Scan for the cell matching the given text and deliver its [X, Y] coordinate at center. 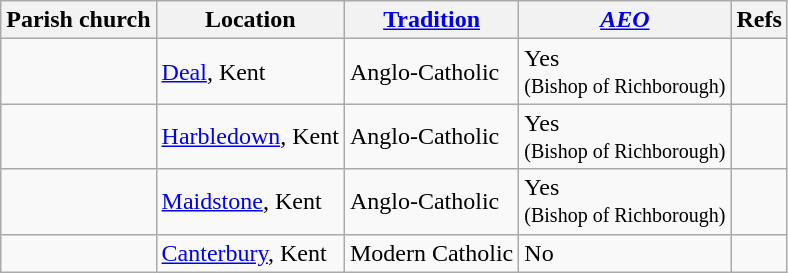
Tradition [431, 20]
Modern Catholic [431, 253]
Deal, Kent [250, 72]
Refs [759, 20]
AEO [625, 20]
No [625, 253]
Harbledown, Kent [250, 136]
Canterbury, Kent [250, 253]
Location [250, 20]
Parish church [78, 20]
Maidstone, Kent [250, 202]
